Extract the (X, Y) coordinate from the center of the cell holding the provided text.  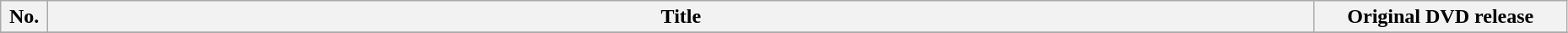
No. (24, 17)
Original DVD release (1441, 17)
Title (681, 17)
